Output the [X, Y] coordinate of the center of the cell containing the given text.  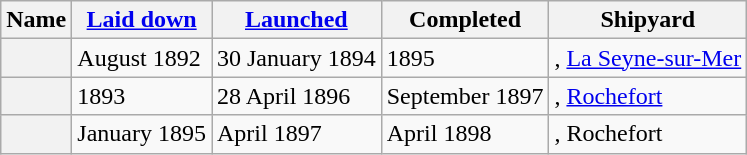
August 1892 [142, 58]
April 1897 [297, 134]
, La Seyne-sur-Mer [648, 58]
1893 [142, 96]
30 January 1894 [297, 58]
April 1898 [465, 134]
Name [36, 20]
Laid down [142, 20]
28 April 1896 [297, 96]
January 1895 [142, 134]
September 1897 [465, 96]
Completed [465, 20]
Shipyard [648, 20]
Launched [297, 20]
1895 [465, 58]
